Capture the cell that displays the provided text and extract its (X, Y) central coordinate. 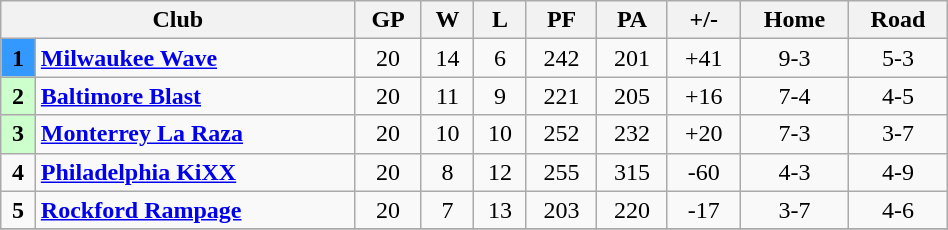
12 (500, 172)
+16 (704, 96)
220 (632, 210)
252 (561, 134)
Philadelphia KiXX (195, 172)
11 (448, 96)
Baltimore Blast (195, 96)
2 (18, 96)
PA (632, 20)
4-9 (898, 172)
W (448, 20)
5-3 (898, 58)
255 (561, 172)
Road (898, 20)
4-3 (794, 172)
6 (500, 58)
4-6 (898, 210)
GP (388, 20)
5 (18, 210)
13 (500, 210)
9 (500, 96)
3 (18, 134)
-17 (704, 210)
232 (632, 134)
Home (794, 20)
Club (178, 20)
221 (561, 96)
+/- (704, 20)
4 (18, 172)
Monterrey La Raza (195, 134)
-60 (704, 172)
Rockford Rampage (195, 210)
4-5 (898, 96)
Milwaukee Wave (195, 58)
+41 (704, 58)
PF (561, 20)
201 (632, 58)
315 (632, 172)
242 (561, 58)
1 (18, 58)
L (500, 20)
7-4 (794, 96)
205 (632, 96)
9-3 (794, 58)
+20 (704, 134)
7 (448, 210)
8 (448, 172)
14 (448, 58)
203 (561, 210)
7-3 (794, 134)
